From the cell containing the given text, extract its center point as (x, y) coordinate. 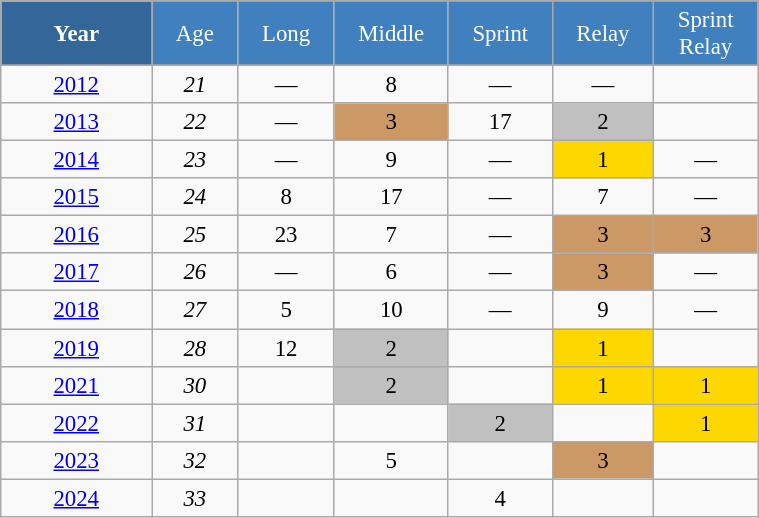
21 (195, 85)
2015 (76, 197)
6 (391, 273)
Middle (391, 34)
2016 (76, 235)
2013 (76, 122)
28 (195, 348)
33 (195, 498)
24 (195, 197)
31 (195, 423)
Relay (602, 34)
26 (195, 273)
2021 (76, 385)
12 (286, 348)
2019 (76, 348)
27 (195, 310)
Sprint (500, 34)
Age (195, 34)
Year (76, 34)
2023 (76, 460)
2024 (76, 498)
22 (195, 122)
4 (500, 498)
30 (195, 385)
2018 (76, 310)
32 (195, 460)
SprintRelay (706, 34)
2017 (76, 273)
2012 (76, 85)
2022 (76, 423)
Long (286, 34)
10 (391, 310)
25 (195, 235)
2014 (76, 160)
